Capture the cell that displays the provided text and extract its (X, Y) central coordinate. 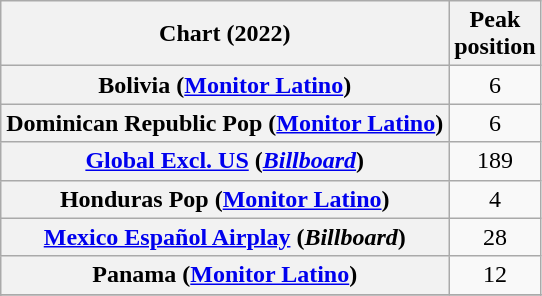
Chart (2022) (225, 34)
Honduras Pop (Monitor Latino) (225, 199)
Dominican Republic Pop (Monitor Latino) (225, 123)
Peak position (495, 34)
189 (495, 161)
Mexico Español Airplay (Billboard) (225, 237)
Panama (Monitor Latino) (225, 275)
28 (495, 237)
12 (495, 275)
Global Excl. US (Billboard) (225, 161)
Bolivia (Monitor Latino) (225, 85)
4 (495, 199)
